Pinpoint the cell where the given text exists, returning its [X, Y] midpoint coordinate. 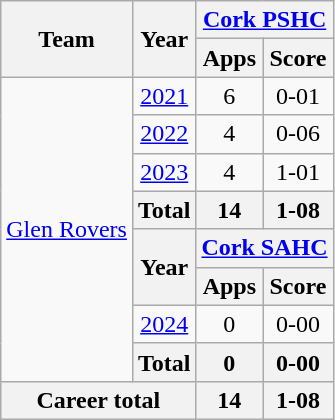
Glen Rovers [67, 229]
0-01 [298, 96]
2023 [164, 172]
0-06 [298, 134]
1-01 [298, 172]
Cork SAHC [264, 248]
2022 [164, 134]
Career total [98, 400]
2021 [164, 96]
Cork PSHC [264, 20]
6 [230, 96]
Team [67, 39]
2024 [164, 324]
